Detect which cell encompasses the target text, then output its [x, y] center coordinate. 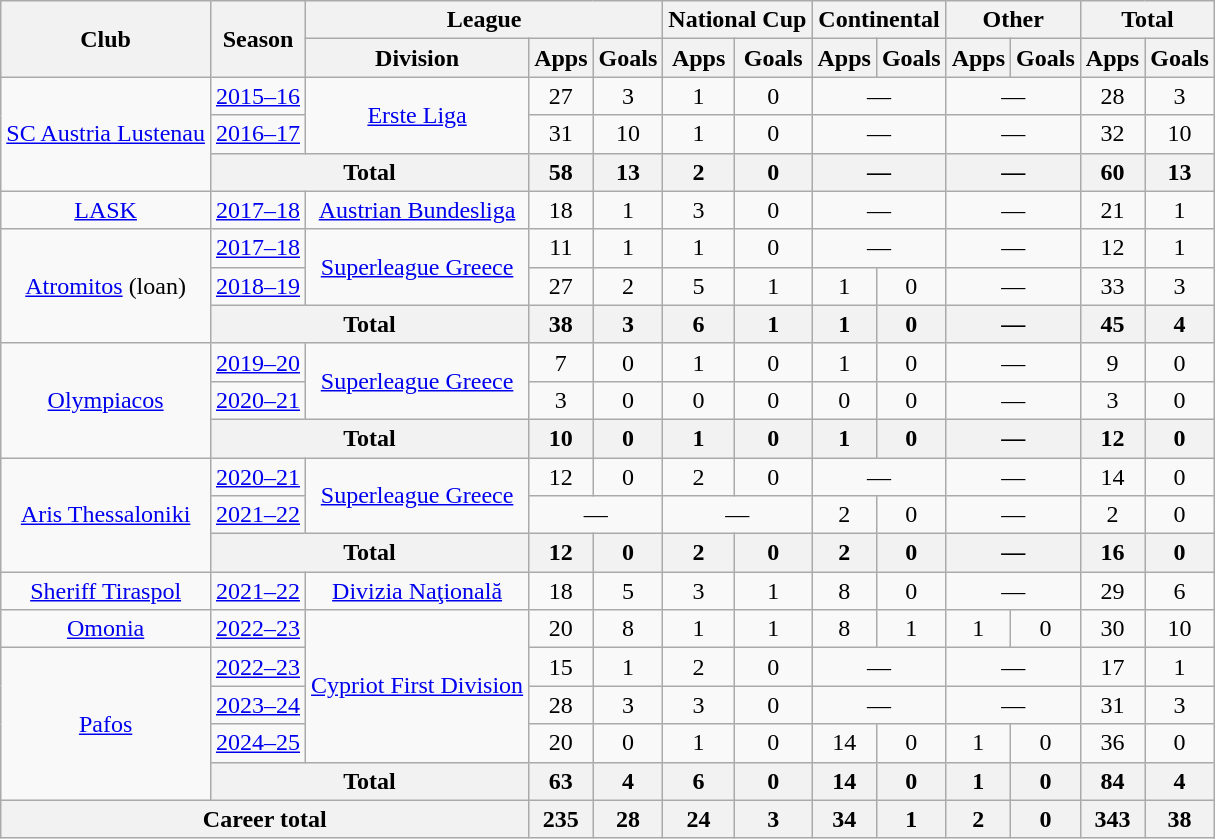
2024–25 [258, 743]
15 [561, 667]
32 [1112, 134]
Aris Thessaloniki [106, 515]
Career total [265, 819]
Club [106, 39]
Omonia [106, 629]
9 [1112, 362]
Divizia Naţională [418, 591]
Atromitos (loan) [106, 286]
2023–24 [258, 705]
Sheriff Tiraspol [106, 591]
Continental [879, 20]
63 [561, 781]
LASK [106, 210]
Olympiacos [106, 400]
21 [1112, 210]
58 [561, 172]
30 [1112, 629]
60 [1112, 172]
League [484, 20]
84 [1112, 781]
17 [1112, 667]
Other [1013, 20]
11 [561, 248]
24 [699, 819]
Austrian Bundesliga [418, 210]
Cypriot First Division [418, 686]
National Cup [738, 20]
2015–16 [258, 96]
29 [1112, 591]
34 [844, 819]
33 [1112, 286]
2019–20 [258, 362]
2018–19 [258, 286]
16 [1112, 553]
Pafos [106, 724]
45 [1112, 324]
SC Austria Lustenau [106, 134]
7 [561, 362]
Division [418, 58]
Season [258, 39]
235 [561, 819]
2016–17 [258, 134]
Erste Liga [418, 115]
343 [1112, 819]
36 [1112, 743]
